Extract the [X, Y] coordinate from the center of the cell holding the provided text.  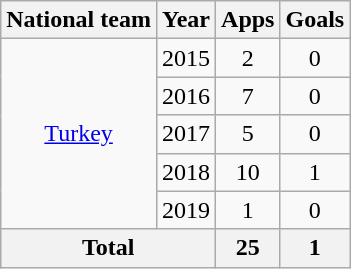
2019 [186, 210]
Goals [315, 20]
National team [79, 20]
Year [186, 20]
10 [248, 172]
Turkey [79, 134]
2015 [186, 58]
5 [248, 134]
7 [248, 96]
2 [248, 58]
2016 [186, 96]
Apps [248, 20]
2018 [186, 172]
2017 [186, 134]
Total [108, 248]
25 [248, 248]
